Capture the cell that displays the provided text and extract its (X, Y) central coordinate. 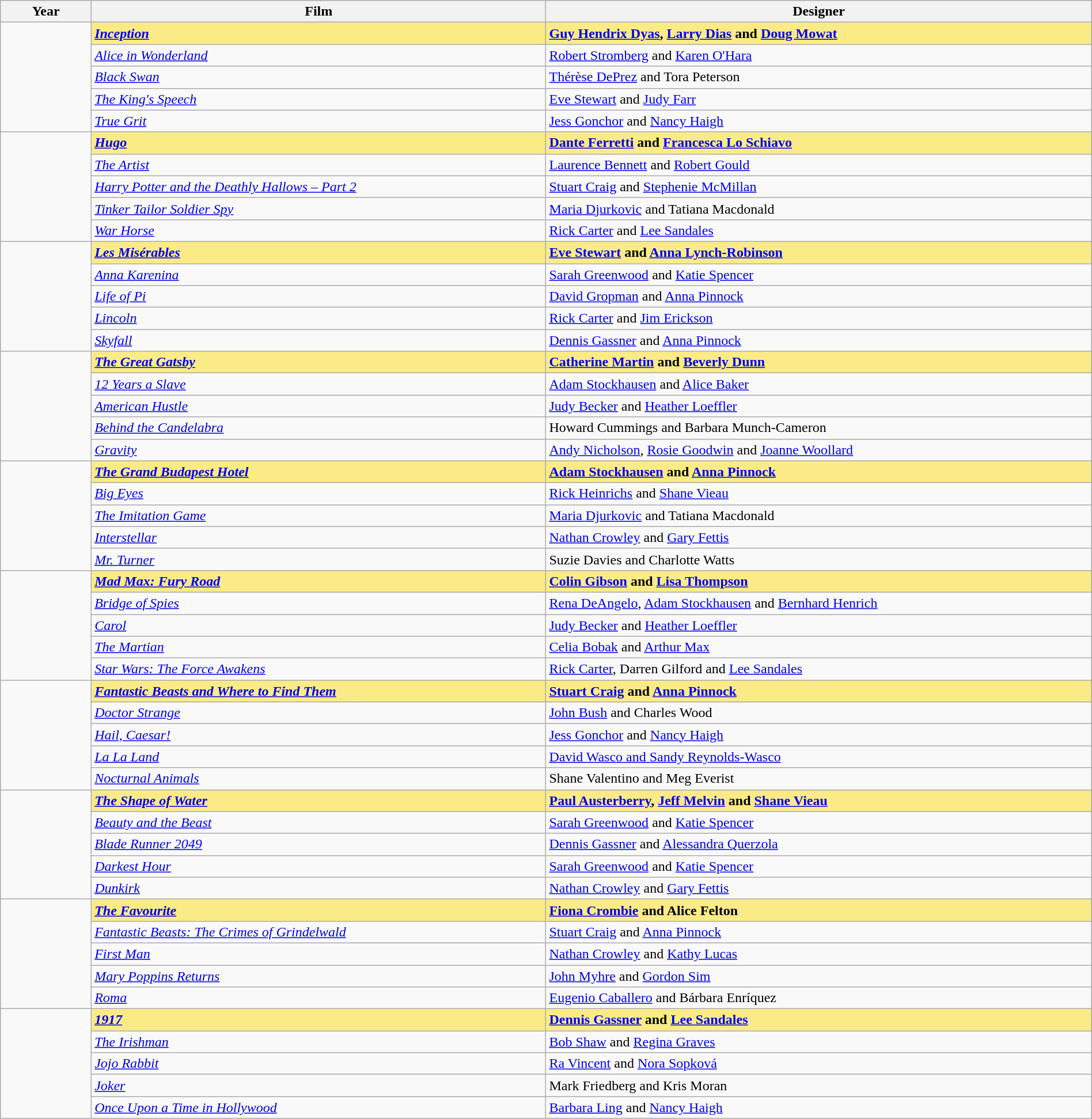
Dante Ferretti and Francesca Lo Schiavo (819, 143)
Designer (819, 12)
Bob Shaw and Regina Graves (819, 1042)
Eve Stewart and Anna Lynch-Robinson (819, 252)
David Gropman and Anna Pinnock (819, 297)
Lincoln (319, 318)
First Man (319, 954)
Nathan Crowley and Kathy Lucas (819, 954)
Rena DeAngelo, Adam Stockhausen and Bernhard Henrich (819, 603)
Rick Carter and Jim Erickson (819, 318)
Tinker Tailor Soldier Spy (319, 208)
Hail, Caesar! (319, 735)
Doctor Strange (319, 713)
Film (319, 12)
Andy Nicholson, Rosie Goodwin and Joanne Woollard (819, 450)
Blade Runner 2049 (319, 844)
John Bush and Charles Wood (819, 713)
Black Swan (319, 77)
Harry Potter and the Deathly Hallows – Part 2 (319, 187)
Star Wars: The Force Awakens (319, 669)
Rick Carter, Darren Gilford and Lee Sandales (819, 669)
The Grand Budapest Hotel (319, 472)
Big Eyes (319, 494)
Nocturnal Animals (319, 779)
Colin Gibson and Lisa Thompson (819, 581)
Robert Stromberg and Karen O'Hara (819, 55)
The Great Gatsby (319, 362)
Eugenio Caballero and Bárbara Enríquez (819, 998)
Inception (319, 33)
The Shape of Water (319, 801)
Roma (319, 998)
Alice in Wonderland (319, 55)
Ra Vincent and Nora Sopková (819, 1064)
Mad Max: Fury Road (319, 581)
Dennis Gassner and Lee Sandales (819, 1020)
Shane Valentino and Meg Everist (819, 779)
Bridge of Spies (319, 603)
American Hustle (319, 406)
Mary Poppins Returns (319, 976)
Rick Carter and Lee Sandales (819, 230)
The Martian (319, 647)
Carol (319, 625)
The Imitation Game (319, 515)
Dunkirk (319, 888)
Once Upon a Time in Hollywood (319, 1107)
Mr. Turner (319, 559)
Jojo Rabbit (319, 1064)
Beauty and the Beast (319, 822)
Catherine Martin and Beverly Dunn (819, 362)
Fantastic Beasts and Where to Find Them (319, 691)
Behind the Candelabra (319, 428)
Adam Stockhausen and Anna Pinnock (819, 472)
The Favourite (319, 910)
Paul Austerberry, Jeff Melvin and Shane Vieau (819, 801)
Les Misérables (319, 252)
War Horse (319, 230)
Fiona Crombie and Alice Felton (819, 910)
Mark Friedberg and Kris Moran (819, 1086)
Laurence Bennett and Robert Gould (819, 165)
Eve Stewart and Judy Farr (819, 99)
The Irishman (319, 1042)
Barbara Ling and Nancy Haigh (819, 1107)
John Myhre and Gordon Sim (819, 976)
Dennis Gassner and Anna Pinnock (819, 340)
Joker (319, 1086)
Anna Karenina (319, 275)
Howard Cummings and Barbara Munch-Cameron (819, 428)
1917 (319, 1020)
Guy Hendrix Dyas, Larry Dias and Doug Mowat (819, 33)
Skyfall (319, 340)
Celia Bobak and Arthur Max (819, 647)
Thérèse DePrez and Tora Peterson (819, 77)
La La Land (319, 757)
The Artist (319, 165)
True Grit (319, 121)
12 Years a Slave (319, 384)
Year (46, 12)
The King's Speech (319, 99)
Fantastic Beasts: The Crimes of Grindelwald (319, 932)
Adam Stockhausen and Alice Baker (819, 384)
Stuart Craig and Stephenie McMillan (819, 187)
David Wasco and Sandy Reynolds-Wasco (819, 757)
Darkest Hour (319, 866)
Suzie Davies and Charlotte Watts (819, 559)
Gravity (319, 450)
Hugo (319, 143)
Life of Pi (319, 297)
Rick Heinrichs and Shane Vieau (819, 494)
Interstellar (319, 537)
Dennis Gassner and Alessandra Querzola (819, 844)
